Return (X, Y) of the center of cell containing provided text 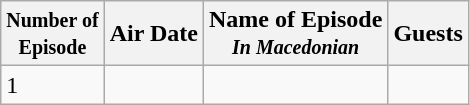
Number of Episode (52, 34)
Name of Episode In Macedonian (295, 34)
1 (52, 85)
Air Date (154, 34)
Guests (428, 34)
